Return (x, y) of the center of cell containing provided text 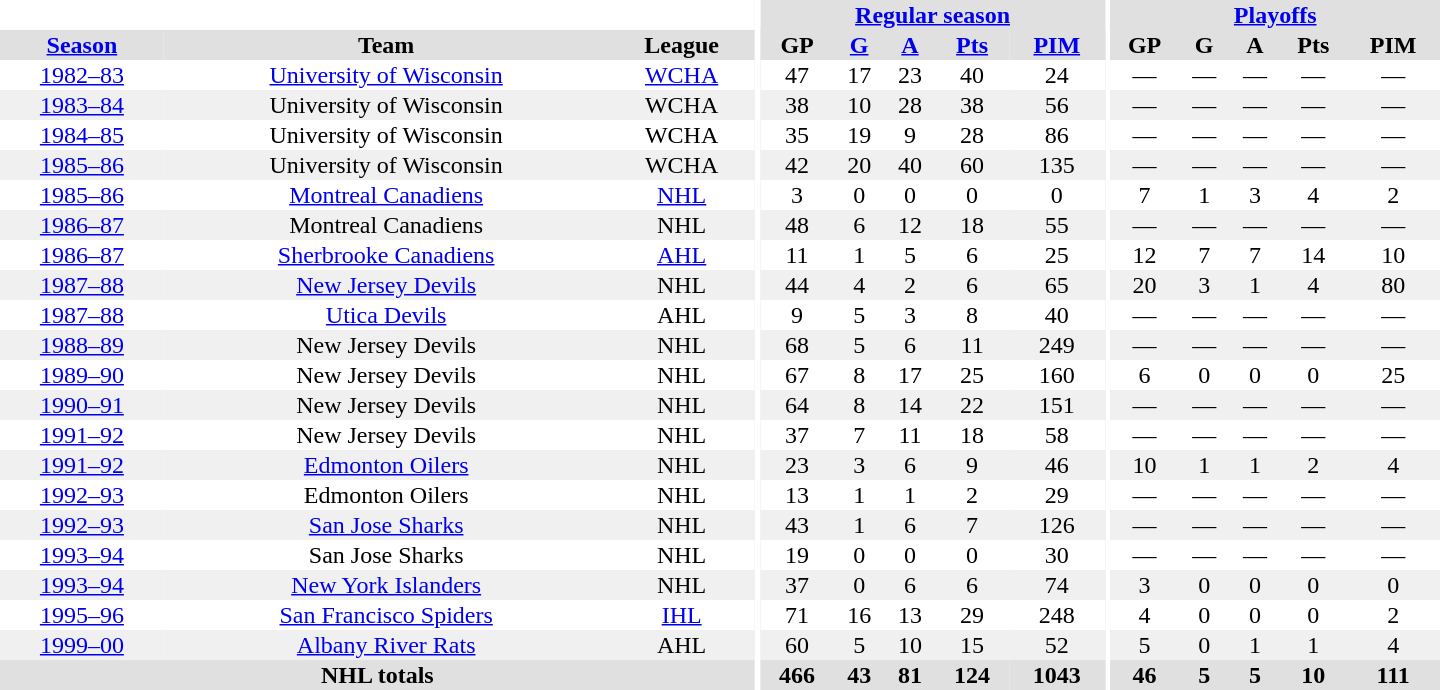
1989–90 (82, 375)
Sherbrooke Canadiens (386, 255)
1982–83 (82, 75)
Team (386, 45)
47 (796, 75)
42 (796, 165)
Albany River Rats (386, 645)
22 (972, 405)
1995–96 (82, 615)
1984–85 (82, 135)
48 (796, 225)
248 (1057, 615)
Regular season (932, 15)
126 (1057, 525)
1999–00 (82, 645)
Playoffs (1275, 15)
IHL (682, 615)
71 (796, 615)
35 (796, 135)
124 (972, 675)
111 (1393, 675)
Season (82, 45)
15 (972, 645)
74 (1057, 585)
58 (1057, 435)
67 (796, 375)
New York Islanders (386, 585)
44 (796, 285)
56 (1057, 105)
86 (1057, 135)
160 (1057, 375)
81 (910, 675)
San Francisco Spiders (386, 615)
466 (796, 675)
30 (1057, 555)
65 (1057, 285)
16 (860, 615)
68 (796, 345)
24 (1057, 75)
55 (1057, 225)
80 (1393, 285)
League (682, 45)
151 (1057, 405)
52 (1057, 645)
135 (1057, 165)
1988–89 (82, 345)
64 (796, 405)
1990–91 (82, 405)
Utica Devils (386, 315)
249 (1057, 345)
1043 (1057, 675)
NHL totals (378, 675)
1983–84 (82, 105)
